Identify which cell holds the provided text, then report its [X, Y] central coordinate. 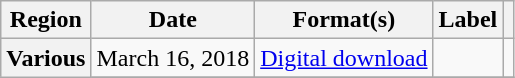
Digital download [344, 58]
March 16, 2018 [173, 58]
Various [46, 58]
Region [46, 20]
Format(s) [344, 20]
Label [468, 20]
Date [173, 20]
